Search for the cell housing the specified text and yield its [x, y] center coordinate. 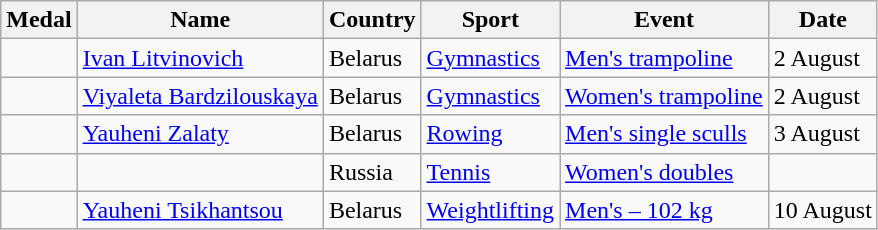
Men's trampoline [664, 58]
Weightlifting [490, 210]
3 August [822, 134]
Men's – 102 kg [664, 210]
Date [822, 20]
Russia [372, 172]
Viyaleta Bardzilouskaya [200, 96]
Event [664, 20]
Sport [490, 20]
Tennis [490, 172]
Yauheni Zalaty [200, 134]
Men's single sculls [664, 134]
Yauheni Tsikhantsou [200, 210]
10 August [822, 210]
Ivan Litvinovich [200, 58]
Name [200, 20]
Country [372, 20]
Women's trampoline [664, 96]
Rowing [490, 134]
Women's doubles [664, 172]
Medal [39, 20]
